For the text-containing cell, return its midpoint in [x, y] coordinate format. 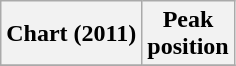
Chart (2011) [72, 34]
Peakposition [188, 34]
